Detect which cell encompasses the target text, then output its [X, Y] center coordinate. 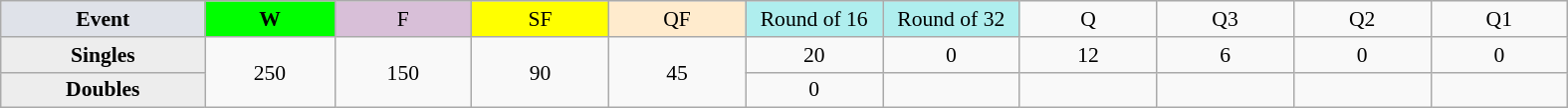
W [270, 19]
Doubles [104, 90]
Q3 [1226, 19]
QF [677, 19]
12 [1088, 55]
SF [541, 19]
F [403, 19]
Round of 32 [951, 19]
Q [1088, 19]
Singles [104, 55]
150 [403, 72]
Q1 [1499, 19]
6 [1226, 55]
Round of 16 [814, 19]
Event [104, 19]
20 [814, 55]
45 [677, 72]
250 [270, 72]
Q2 [1362, 19]
90 [541, 72]
